Return the (x, y) coordinate for the center point of the cell that contains the specified text.  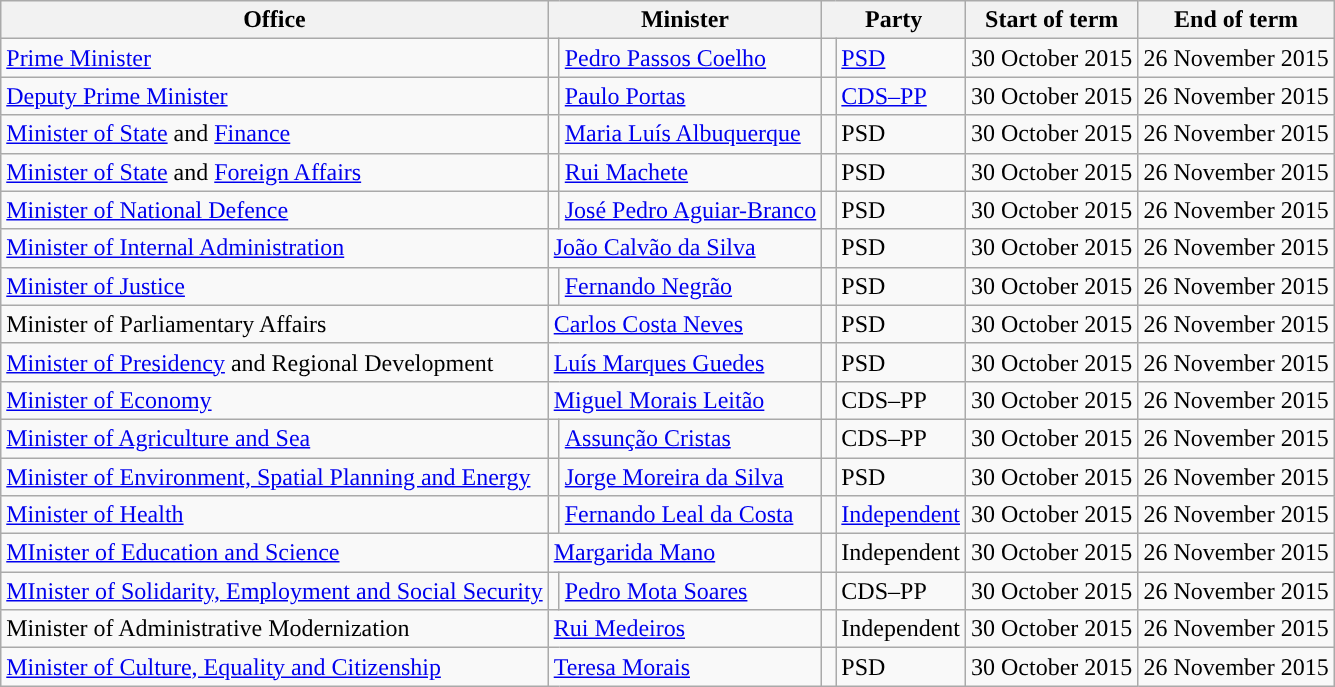
Carlos Costa Neves (685, 324)
José Pedro Aguiar-Branco (690, 210)
Minister (685, 20)
Minister of Parliamentary Affairs (274, 324)
Minister of National Defence (274, 210)
Luís Marques Guedes (685, 362)
Paulo Portas (690, 96)
Miguel Morais Leitão (685, 400)
Teresa Morais (685, 667)
Minister of Agriculture and Sea (274, 438)
Minister of Health (274, 515)
MInister of Education and Science (274, 553)
Margarida Mano (685, 553)
Office (274, 20)
Fernando Negrão (690, 286)
Party (894, 20)
Fernando Leal da Costa (690, 515)
Prime Minister (274, 58)
Jorge Moreira da Silva (690, 477)
MInister of Solidarity, Employment and Social Security (274, 591)
Deputy Prime Minister (274, 96)
Pedro Passos Coelho (690, 58)
End of term (1236, 20)
Minister of Justice (274, 286)
Rui Machete (690, 172)
Start of term (1052, 20)
Minister of Culture, Equality and Citizenship (274, 667)
Minister of Presidency and Regional Development (274, 362)
Assunção Cristas (690, 438)
Maria Luís Albuquerque (690, 134)
Minister of Environment, Spatial Planning and Energy (274, 477)
Minister of State and Finance (274, 134)
Pedro Mota Soares (690, 591)
Minister of Economy (274, 400)
João Calvão da Silva (685, 248)
Minister of Administrative Modernization (274, 629)
Rui Medeiros (685, 629)
Minister of Internal Administration (274, 248)
Minister of State and Foreign Affairs (274, 172)
